Scan for the cell matching the given text and deliver its (x, y) coordinate at center. 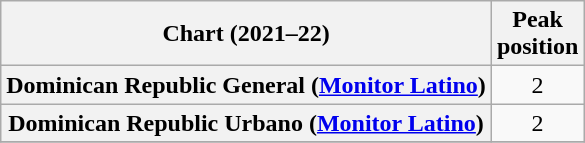
Chart (2021–22) (246, 34)
Dominican Republic Urbano (Monitor Latino) (246, 123)
Peakposition (537, 34)
Dominican Republic General (Monitor Latino) (246, 85)
